Provide the [X, Y] coordinate of the cell's center where the given text is located.  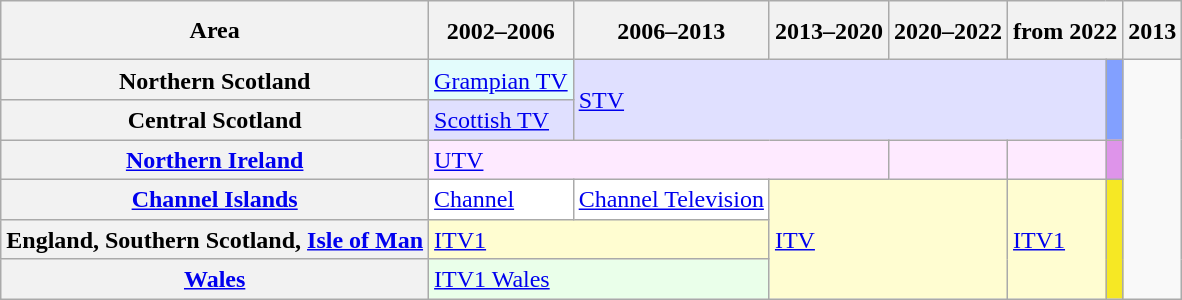
Northern Ireland [215, 160]
from 2022 [1066, 30]
ITV [888, 239]
Channel [502, 199]
2013–2020 [828, 30]
Area [215, 30]
Central Scotland [215, 120]
STV [839, 100]
Northern Scotland [215, 80]
Channel Islands [215, 199]
England, Southern Scotland, Isle of Man [215, 239]
Wales [215, 279]
2020–2022 [948, 30]
UTV [659, 160]
2002–2006 [502, 30]
Grampian TV [502, 80]
Scottish TV [502, 120]
Channel Television [671, 199]
2006–2013 [671, 30]
ITV1 Wales [600, 279]
2013 [1152, 30]
